Scan for the cell matching the given text and deliver its (X, Y) coordinate at center. 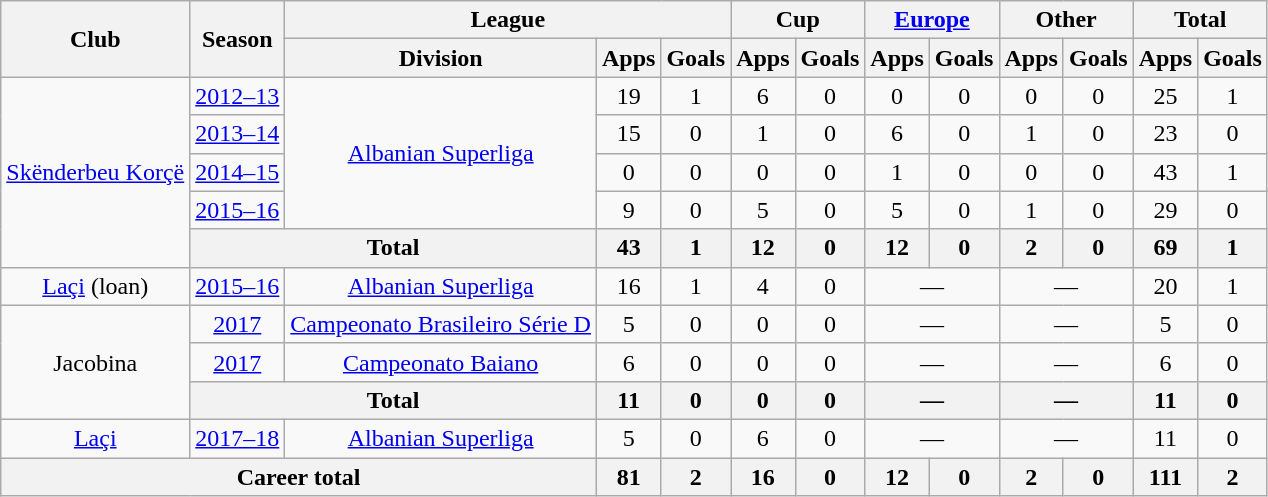
Europe (932, 20)
20 (1165, 286)
4 (763, 286)
Campeonato Baiano (441, 362)
69 (1165, 248)
Other (1066, 20)
111 (1165, 477)
Division (441, 58)
Career total (299, 477)
23 (1165, 134)
Laçi (loan) (96, 286)
2013–14 (238, 134)
League (508, 20)
29 (1165, 210)
2012–13 (238, 96)
2014–15 (238, 172)
Laçi (96, 438)
Campeonato Brasileiro Série D (441, 324)
19 (628, 96)
25 (1165, 96)
Season (238, 39)
Cup (798, 20)
9 (628, 210)
Skënderbeu Korçë (96, 172)
Jacobina (96, 362)
81 (628, 477)
Club (96, 39)
15 (628, 134)
2017–18 (238, 438)
